Return the [x, y] coordinate for the center point of the cell that contains the specified text.  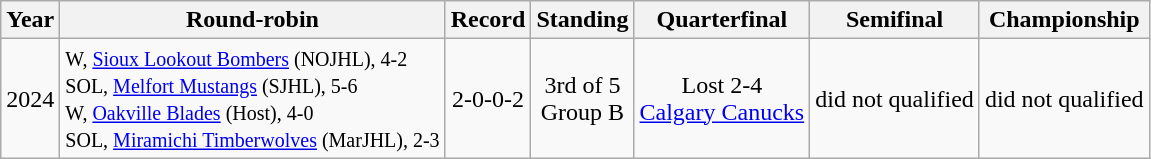
Semifinal [895, 20]
Year [30, 20]
Round-robin [252, 20]
Record [488, 20]
Standing [582, 20]
2024 [30, 98]
3rd of 5 Group B [582, 98]
W, Sioux Lookout Bombers (NOJHL), 4-2SOL, Melfort Mustangs (SJHL), 5-6W, Oakville Blades (Host), 4-0SOL, Miramichi Timberwolves (MarJHL), 2-3 [252, 98]
Quarterfinal [722, 20]
Lost 2-4Calgary Canucks [722, 98]
Championship [1064, 20]
2-0-0-2 [488, 98]
